Return [x, y] of the center of cell containing provided text 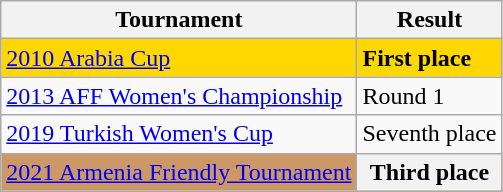
Round 1 [430, 96]
Third place [430, 172]
Result [430, 20]
Tournament [179, 20]
2013 AFF Women's Championship [179, 96]
2019 Turkish Women's Cup [179, 134]
2010 Arabia Cup [179, 58]
First place [430, 58]
Seventh place [430, 134]
2021 Armenia Friendly Tournament [179, 172]
